Pinpoint the cell where the given text exists, returning its (x, y) midpoint coordinate. 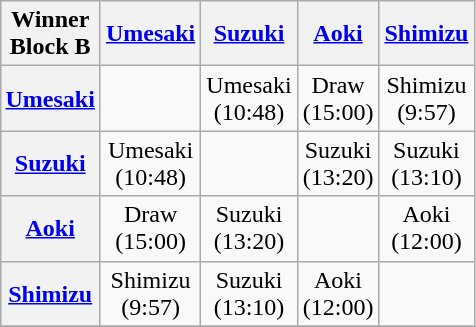
Winner Block B (50, 34)
